Extract the [X, Y] coordinate from the center of the cell holding the provided text.  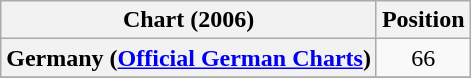
Germany (Official German Charts) [189, 58]
Position [423, 20]
66 [423, 58]
Chart (2006) [189, 20]
